Provide the [X, Y] coordinate of the cell's center where the given text is located.  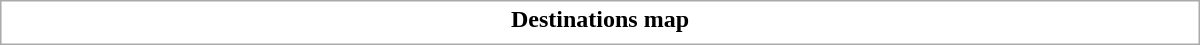
Destinations map [600, 19]
